Pinpoint the cell where the given text exists, returning its (X, Y) midpoint coordinate. 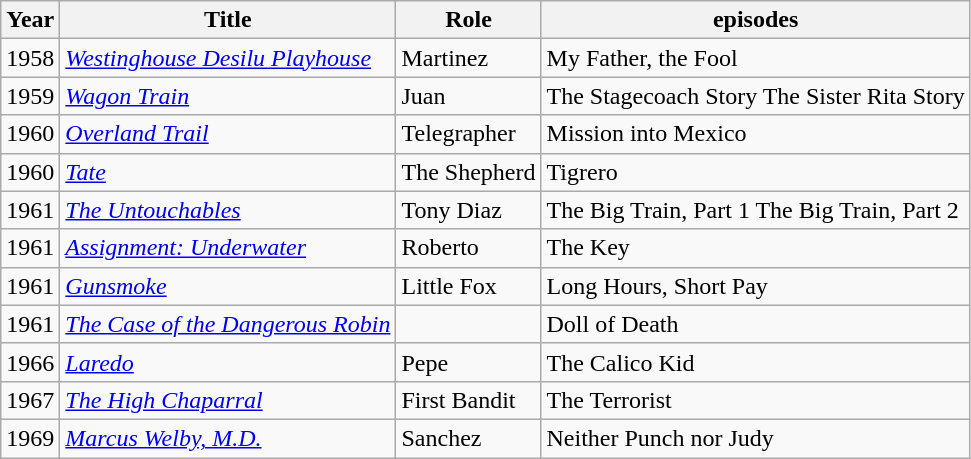
Role (468, 20)
Title (228, 20)
Laredo (228, 362)
The Terrorist (756, 400)
1959 (30, 96)
Neither Punch nor Judy (756, 438)
Tony Diaz (468, 210)
The Big Train, Part 1 The Big Train, Part 2 (756, 210)
Juan (468, 96)
Year (30, 20)
First Bandit (468, 400)
Overland Trail (228, 134)
Little Fox (468, 286)
The Untouchables (228, 210)
Long Hours, Short Pay (756, 286)
Gunsmoke (228, 286)
1966 (30, 362)
Sanchez (468, 438)
Wagon Train (228, 96)
Pepe (468, 362)
1969 (30, 438)
Tigrero (756, 172)
Telegrapher (468, 134)
The Key (756, 248)
Assignment: Underwater (228, 248)
episodes (756, 20)
My Father, the Fool (756, 58)
1967 (30, 400)
1958 (30, 58)
The Calico Kid (756, 362)
Doll of Death (756, 324)
Tate (228, 172)
Marcus Welby, M.D. (228, 438)
Westinghouse Desilu Playhouse (228, 58)
Mission into Mexico (756, 134)
The Shepherd (468, 172)
Martinez (468, 58)
The Stagecoach Story The Sister Rita Story (756, 96)
The High Chaparral (228, 400)
The Case of the Dangerous Robin (228, 324)
Roberto (468, 248)
